Find where the given text appears and provide that cell's center as [X, Y] coordinate. 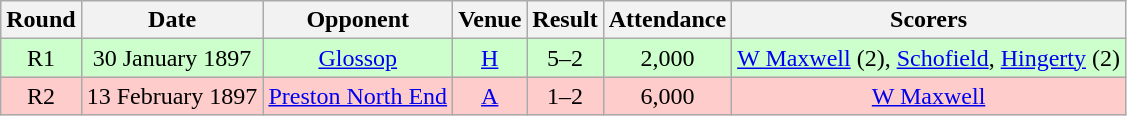
Venue [490, 20]
Attendance [667, 20]
R2 [41, 96]
Scorers [929, 20]
R1 [41, 58]
6,000 [667, 96]
Round [41, 20]
A [490, 96]
H [490, 58]
30 January 1897 [172, 58]
Result [565, 20]
W Maxwell (2), Schofield, Hingerty (2) [929, 58]
Opponent [358, 20]
Glossop [358, 58]
Date [172, 20]
13 February 1897 [172, 96]
W Maxwell [929, 96]
2,000 [667, 58]
5–2 [565, 58]
1–2 [565, 96]
Preston North End [358, 96]
